Output the (X, Y) coordinate of the center of the cell containing the given text.  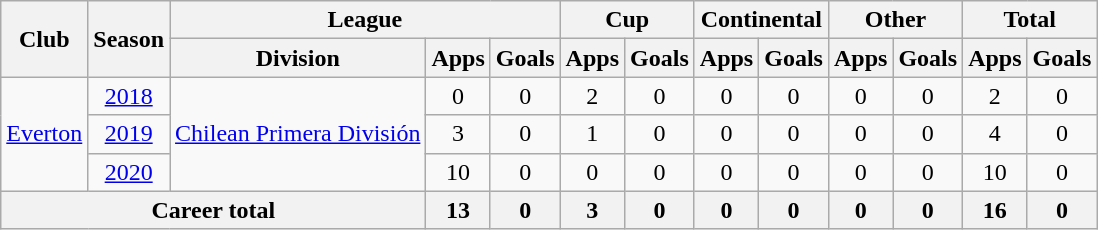
2018 (129, 96)
Club (44, 39)
2019 (129, 134)
Total (1030, 20)
League (366, 20)
1 (592, 134)
13 (458, 210)
Everton (44, 134)
2020 (129, 172)
Other (895, 20)
Cup (627, 20)
4 (995, 134)
Chilean Primera División (298, 134)
Season (129, 39)
Continental (761, 20)
Career total (214, 210)
16 (995, 210)
Division (298, 58)
